Return the [X, Y] coordinate for the center point of the cell that contains the specified text.  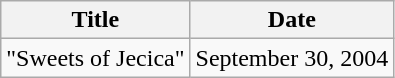
September 30, 2004 [292, 58]
"Sweets of Jecica" [96, 58]
Date [292, 20]
Title [96, 20]
